Scan for the cell matching the given text and deliver its [X, Y] coordinate at center. 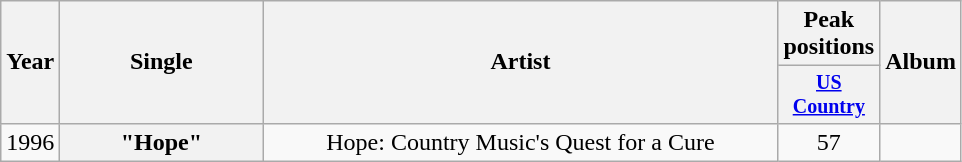
"Hope" [162, 142]
1996 [30, 142]
Artist [520, 62]
57 [829, 142]
Year [30, 62]
US Country [829, 94]
Peak positions [829, 34]
Hope: Country Music's Quest for a Cure [520, 142]
Single [162, 62]
Album [921, 62]
